Find where the given text appears and provide that cell's center as (x, y) coordinate. 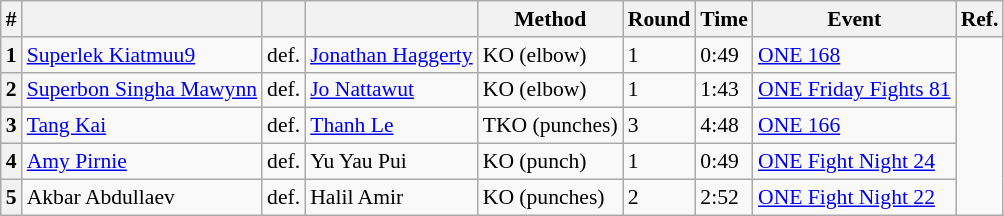
Superbon Singha Mawynn (142, 90)
KO (punches) (550, 197)
ONE Friday Fights 81 (854, 90)
Tang Kai (142, 126)
4 (12, 162)
ONE Fight Night 24 (854, 162)
1:43 (724, 90)
Jonathan Haggerty (392, 55)
Event (854, 19)
Akbar Abdullaev (142, 197)
2:52 (724, 197)
Superlek Kiatmuu9 (142, 55)
KO (punch) (550, 162)
TKO (punches) (550, 126)
Time (724, 19)
Jo Nattawut (392, 90)
# (12, 19)
Amy Pirnie (142, 162)
5 (12, 197)
4:48 (724, 126)
ONE 166 (854, 126)
Halil Amir (392, 197)
ONE Fight Night 22 (854, 197)
ONE 168 (854, 55)
Round (660, 19)
Thanh Le (392, 126)
Ref. (980, 19)
Yu Yau Pui (392, 162)
Method (550, 19)
